Search for the cell housing the specified text and yield its (x, y) center coordinate. 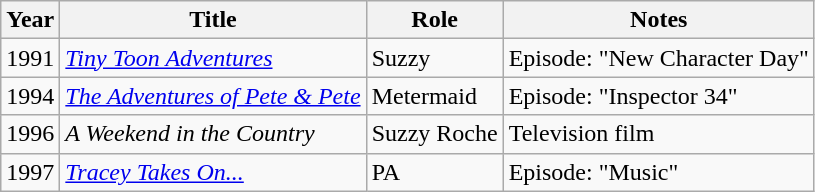
Year (30, 20)
Notes (658, 20)
Tracey Takes On... (213, 172)
The Adventures of Pete & Pete (213, 96)
Episode: "Inspector 34" (658, 96)
1991 (30, 58)
Episode: "Music" (658, 172)
1994 (30, 96)
Suzzy Roche (434, 134)
Title (213, 20)
1997 (30, 172)
A Weekend in the Country (213, 134)
Metermaid (434, 96)
Tiny Toon Adventures (213, 58)
PA (434, 172)
Suzzy (434, 58)
Role (434, 20)
Episode: "New Character Day" (658, 58)
1996 (30, 134)
Television film (658, 134)
